Return (X, Y) of the center of cell containing provided text 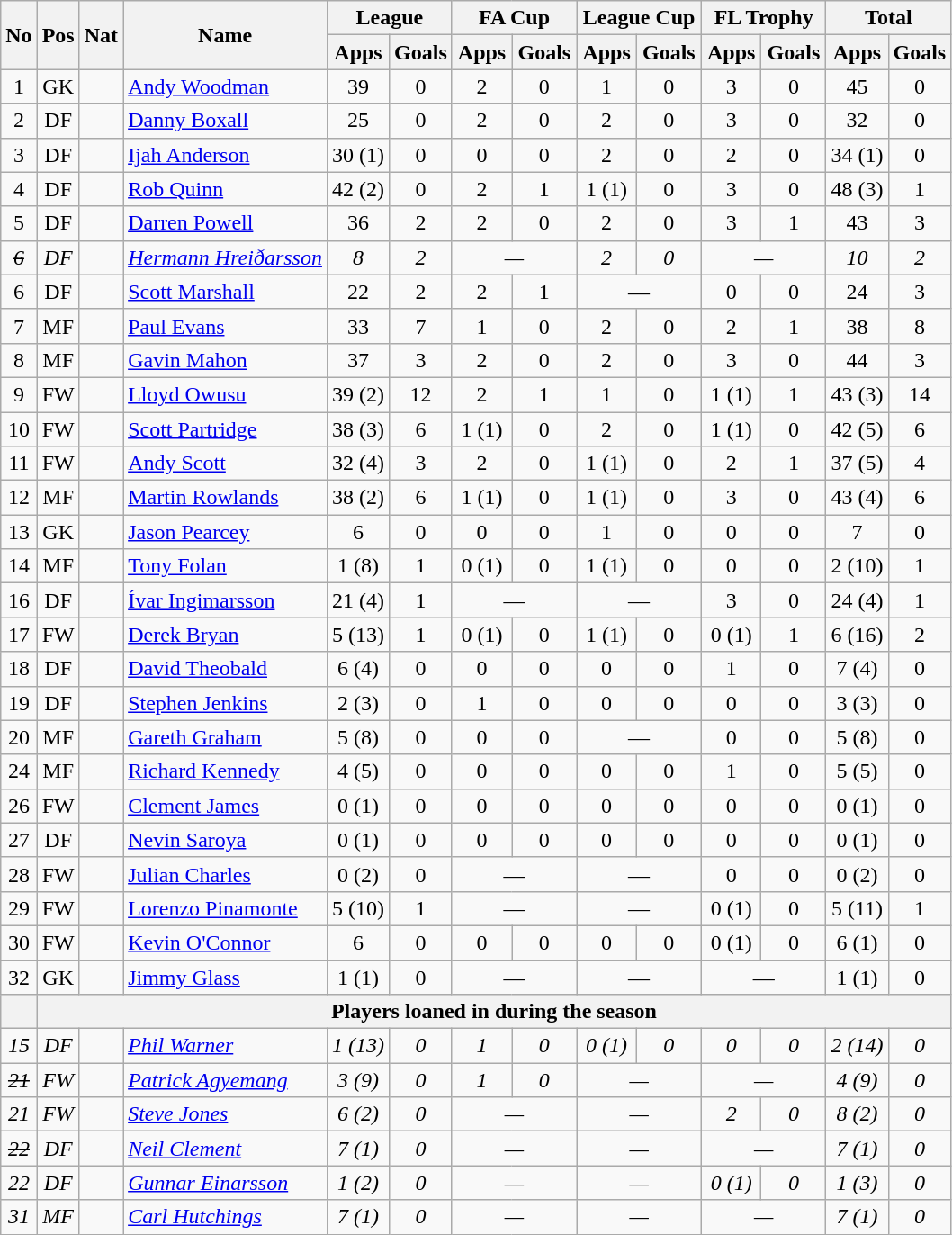
Lorenzo Pinamonte (225, 908)
17 (19, 635)
Pos (58, 35)
28 (19, 874)
13 (19, 532)
FL Trophy (763, 18)
3 (3) (857, 703)
38 (2) (358, 498)
48 (3) (857, 189)
Ívar Ingimarsson (225, 600)
Steve Jones (225, 1114)
Jason Pearcey (225, 532)
Darren Powell (225, 223)
18 (19, 669)
43 (4) (857, 498)
No (19, 35)
Julian Charles (225, 874)
1 (13) (358, 1046)
6 (4) (358, 669)
Gareth Graham (225, 737)
Lloyd Owusu (225, 394)
38 (3) (358, 429)
2 (3) (358, 703)
1 (2) (358, 1183)
5 (10) (358, 908)
Total (889, 18)
Stephen Jenkins (225, 703)
Hermann Hreiðarsson (225, 257)
League (389, 18)
25 (358, 121)
Danny Boxall (225, 121)
9 (19, 394)
6 (16) (857, 635)
36 (358, 223)
David Theobald (225, 669)
29 (19, 908)
Scott Partridge (225, 429)
8 (2) (857, 1114)
Gunnar Einarsson (225, 1183)
42 (5) (857, 429)
5 (19, 223)
Players loaned in during the season (494, 1012)
1 (8) (358, 566)
Martin Rowlands (225, 498)
4 (5) (358, 771)
3 (9) (358, 1080)
24 (4) (857, 600)
Jimmy Glass (225, 977)
5 (11) (857, 908)
Clement James (225, 806)
32 (4) (358, 464)
27 (19, 840)
34 (1) (857, 155)
Tony Folan (225, 566)
Patrick Agyemang (225, 1080)
11 (19, 464)
Richard Kennedy (225, 771)
30 (19, 942)
42 (2) (358, 189)
Neil Clement (225, 1149)
Andy Scott (225, 464)
44 (857, 360)
21 (4) (358, 600)
4 (9) (857, 1080)
Kevin O'Connor (225, 942)
2 (10) (857, 566)
1 (3) (857, 1183)
Name (225, 35)
37 (5) (857, 464)
20 (19, 737)
43 (857, 223)
5 (5) (857, 771)
31 (19, 1217)
Carl Hutchings (225, 1217)
Derek Bryan (225, 635)
26 (19, 806)
League Cup (639, 18)
Nevin Saroya (225, 840)
Andy Woodman (225, 86)
FA Cup (515, 18)
45 (857, 86)
37 (358, 360)
38 (857, 326)
5 (13) (358, 635)
30 (1) (358, 155)
6 (2) (358, 1114)
15 (19, 1046)
43 (3) (857, 394)
Rob Quinn (225, 189)
Gavin Mahon (225, 360)
39 (358, 86)
39 (2) (358, 394)
2 (14) (857, 1046)
Paul Evans (225, 326)
Scott Marshall (225, 292)
Nat (101, 35)
7 (4) (857, 669)
33 (358, 326)
19 (19, 703)
Phil Warner (225, 1046)
Ijah Anderson (225, 155)
16 (19, 600)
6 (1) (857, 942)
